Return the [x, y] coordinate for the center point of the cell that contains the specified text.  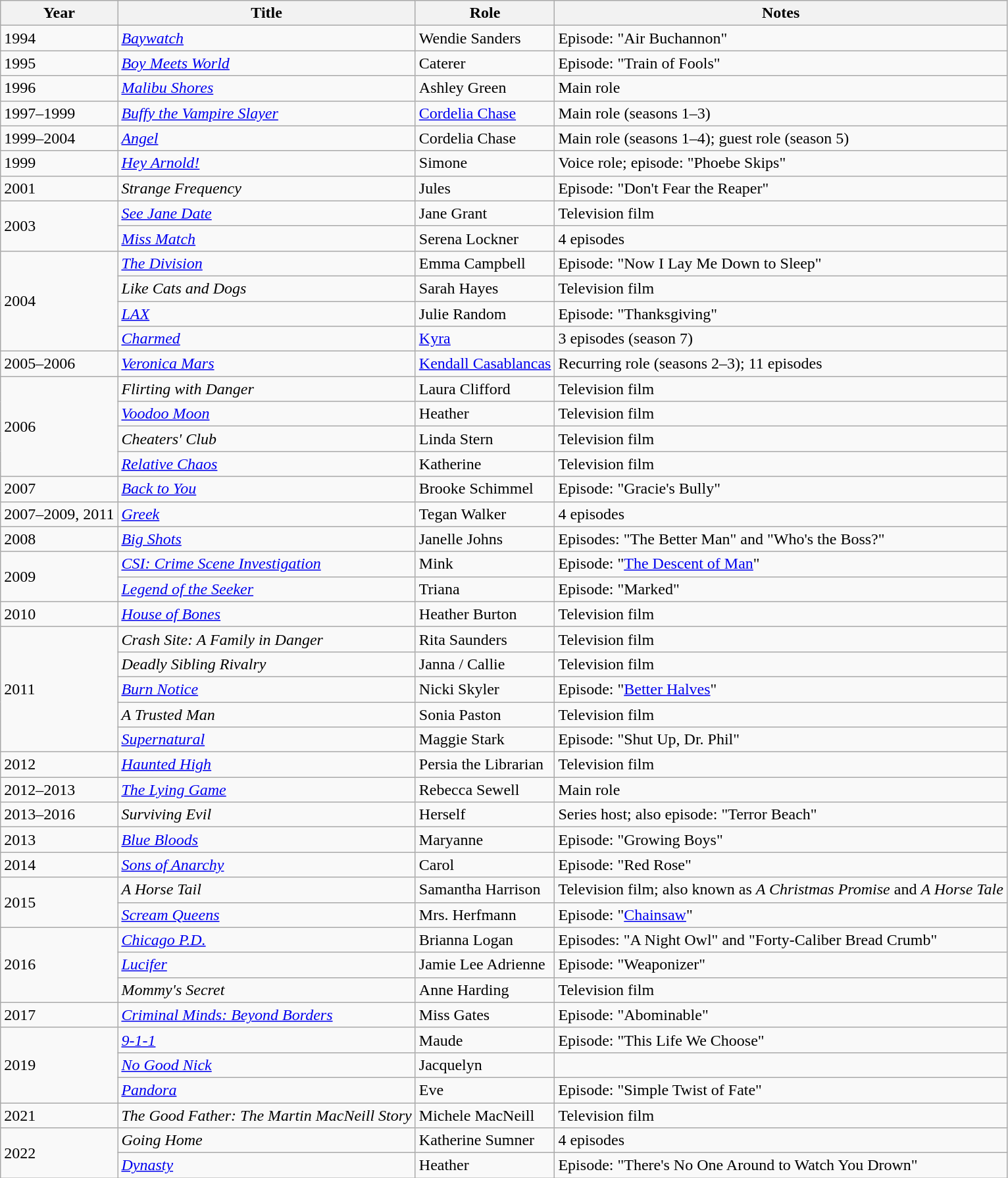
Miss Match [266, 238]
Kendall Casablancas [485, 364]
Role [485, 13]
Nicki Skyler [485, 689]
2013 [59, 840]
9-1-1 [266, 1040]
Jules [485, 188]
Jane Grant [485, 213]
Rebecca Sewell [485, 790]
Going Home [266, 1140]
Linda Stern [485, 439]
Episode: "Red Rose" [780, 865]
Mrs. Herfmann [485, 915]
Janelle Johns [485, 539]
The Good Father: The Martin MacNeill Story [266, 1115]
Cheaters' Club [266, 439]
Eve [485, 1090]
Episodes: "The Better Man" and "Who's the Boss?" [780, 539]
A Trusted Man [266, 714]
1996 [59, 88]
Tegan Walker [485, 514]
Greek [266, 514]
Strange Frequency [266, 188]
Brianna Logan [485, 940]
Episode: "Growing Boys" [780, 840]
Maggie Stark [485, 740]
Serena Lockner [485, 238]
The Division [266, 263]
Pandora [266, 1090]
Angel [266, 138]
1997–1999 [59, 113]
Triana [485, 589]
Voodoo Moon [266, 414]
Episode: "Now I Lay Me Down to Sleep" [780, 263]
The Lying Game [266, 790]
Persia the Librarian [485, 765]
1999 [59, 163]
Maryanne [485, 840]
Caterer [485, 63]
Episode: "Train of Fools" [780, 63]
Katherine Sumner [485, 1140]
1999–2004 [59, 138]
Criminal Minds: Beyond Borders [266, 1015]
Voice role; episode: "Phoebe Skips" [780, 163]
Miss Gates [485, 1015]
Haunted High [266, 765]
1994 [59, 38]
2013–2016 [59, 815]
Surviving Evil [266, 815]
2007 [59, 489]
2015 [59, 902]
Veronica Mars [266, 364]
Episode: "Gracie's Bully" [780, 489]
Michele MacNeill [485, 1115]
Dynasty [266, 1165]
Samantha Harrison [485, 890]
Lucifer [266, 965]
Baywatch [266, 38]
Buffy the Vampire Slayer [266, 113]
Malibu Shores [266, 88]
2019 [59, 1065]
Mink [485, 564]
Episode: "Better Halves" [780, 689]
Laura Clifford [485, 389]
Charmed [266, 339]
Episode: "This Life We Choose" [780, 1040]
CSI: Crime Scene Investigation [266, 564]
No Good Nick [266, 1065]
Mommy's Secret [266, 990]
See Jane Date [266, 213]
2008 [59, 539]
2005–2006 [59, 364]
Episode: "Simple Twist of Fate" [780, 1090]
2003 [59, 226]
Flirting with Danger [266, 389]
Jacquelyn [485, 1065]
2014 [59, 865]
Episode: "The Descent of Man" [780, 564]
Crash Site: A Family in Danger [266, 639]
Simone [485, 163]
Back to You [266, 489]
Emma Campbell [485, 263]
Carol [485, 865]
2009 [59, 576]
Burn Notice [266, 689]
Jamie Lee Adrienne [485, 965]
Anne Harding [485, 990]
Maude [485, 1040]
Blue Bloods [266, 840]
Title [266, 13]
Wendie Sanders [485, 38]
Rita Saunders [485, 639]
1995 [59, 63]
Episode: "Chainsaw" [780, 915]
Episode: "Don't Fear the Reaper" [780, 188]
Notes [780, 13]
Main role (seasons 1–3) [780, 113]
Katherine [485, 464]
Ashley Green [485, 88]
Television film; also known as A Christmas Promise and A Horse Tale [780, 890]
Chicago P.D. [266, 940]
2004 [59, 301]
Series host; also episode: "Terror Beach" [780, 815]
Julie Random [485, 314]
Sonia Paston [485, 714]
Sons of Anarchy [266, 865]
Boy Meets World [266, 63]
Episode: "Marked" [780, 589]
2012 [59, 765]
Legend of the Seeker [266, 589]
Scream Queens [266, 915]
2001 [59, 188]
Main role (seasons 1–4); guest role (season 5) [780, 138]
2012–2013 [59, 790]
A Horse Tail [266, 890]
2021 [59, 1115]
Like Cats and Dogs [266, 288]
Supernatural [266, 740]
Episode: "Shut Up, Dr. Phil" [780, 740]
Janna / Callie [485, 664]
Brooke Schimmel [485, 489]
LAX [266, 314]
House of Bones [266, 614]
2007–2009, 2011 [59, 514]
Recurring role (seasons 2–3); 11 episodes [780, 364]
2022 [59, 1153]
Year [59, 13]
2017 [59, 1015]
2010 [59, 614]
Episode: "Abominable" [780, 1015]
Deadly Sibling Rivalry [266, 664]
2006 [59, 426]
Episode: "There's No One Around to Watch You Drown" [780, 1165]
Episode: "Thanksgiving" [780, 314]
2016 [59, 965]
Heather Burton [485, 614]
3 episodes (season 7) [780, 339]
Relative Chaos [266, 464]
Sarah Hayes [485, 288]
Episodes: "A Night Owl" and "Forty-Caliber Bread Crumb" [780, 940]
Big Shots [266, 539]
Kyra [485, 339]
Episode: "Weaponizer" [780, 965]
2011 [59, 689]
Herself [485, 815]
Episode: "Air Buchannon" [780, 38]
Hey Arnold! [266, 163]
